From the cell containing the given text, extract its center point as (X, Y) coordinate. 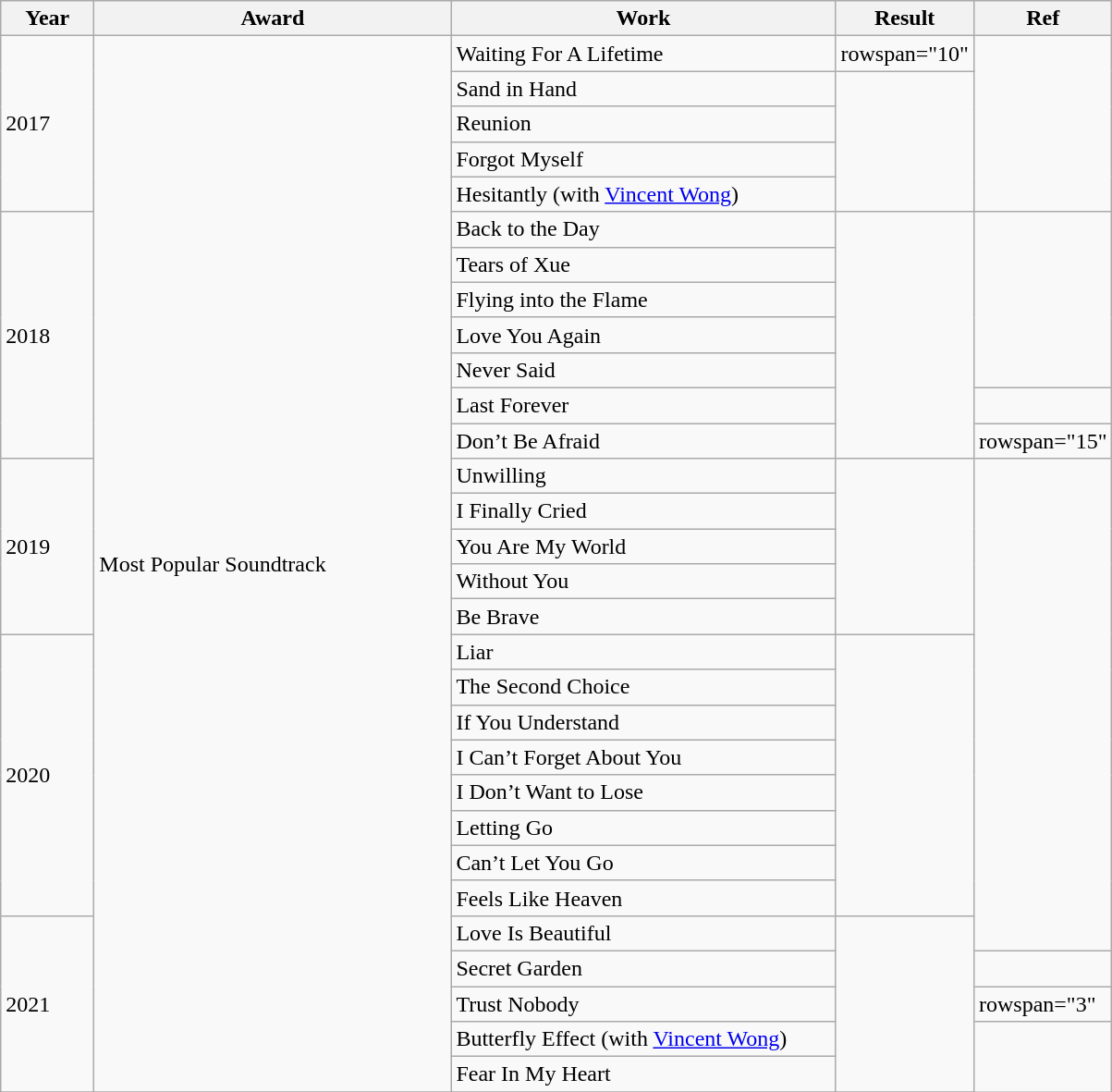
I Finally Cried (643, 511)
You Are My World (643, 546)
2019 (48, 546)
Feels Like Heaven (643, 898)
Love Is Beautiful (643, 933)
Never Said (643, 370)
Letting Go (643, 828)
If You Understand (643, 722)
Year (48, 18)
I Can’t Forget About You (643, 757)
Last Forever (643, 405)
Ref (1043, 18)
Trust Nobody (643, 1003)
I Don’t Want to Lose (643, 792)
Without You (643, 582)
2018 (48, 335)
Tears of Xue (643, 264)
Forgot Myself (643, 159)
The Second Choice (643, 687)
Flying into the Flame (643, 300)
Unwilling (643, 476)
Sand in Hand (643, 89)
Most Popular Soundtrack (273, 564)
Don’t Be Afraid (643, 441)
Reunion (643, 124)
rowspan="10" (905, 54)
Love You Again (643, 335)
2017 (48, 124)
Butterfly Effect (with Vincent Wong) (643, 1039)
Waiting For A Lifetime (643, 54)
rowspan="3" (1043, 1003)
Back to the Day (643, 229)
2021 (48, 1003)
Result (905, 18)
Fear In My Heart (643, 1074)
rowspan="15" (1043, 441)
2020 (48, 775)
Hesitantly (with Vincent Wong) (643, 194)
Can’t Let You Go (643, 863)
Liar (643, 652)
Be Brave (643, 617)
Work (643, 18)
Award (273, 18)
Secret Garden (643, 968)
